Return [X, Y] of the center of cell containing provided text 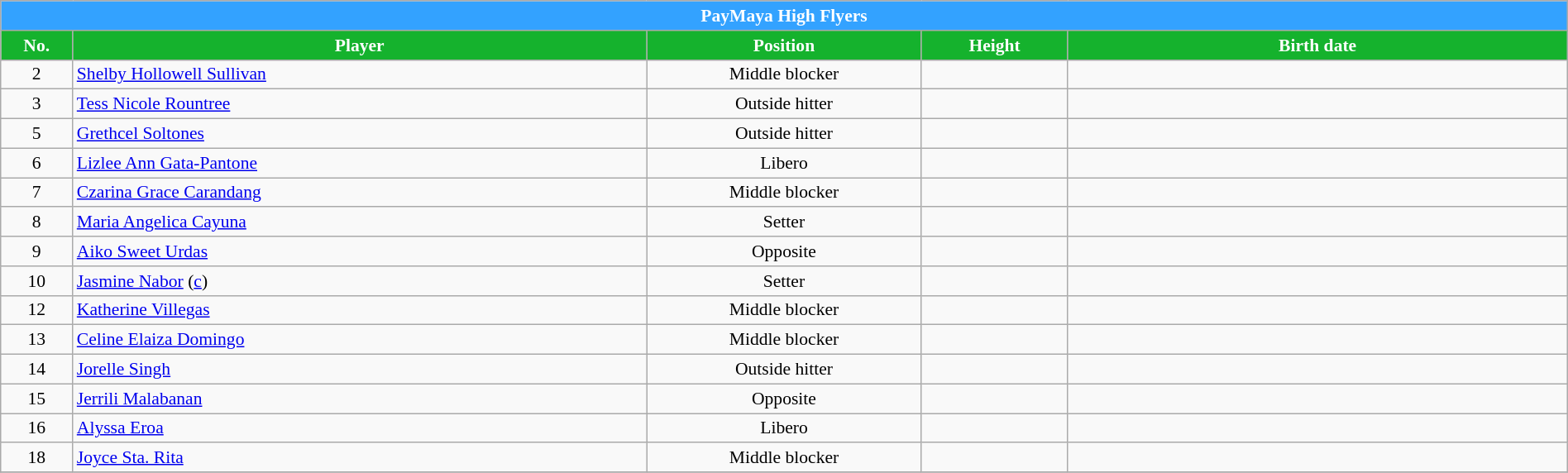
Katherine Villegas [360, 310]
9 [36, 251]
PayMaya High Flyers [784, 16]
Czarina Grace Carandang [360, 193]
Joyce Sta. Rita [360, 458]
16 [36, 428]
2 [36, 74]
12 [36, 310]
Birth date [1317, 45]
Maria Angelica Cayuna [360, 222]
Lizlee Ann Gata-Pantone [360, 163]
6 [36, 163]
15 [36, 399]
Jasmine Nabor (c) [360, 281]
10 [36, 281]
Player [360, 45]
Height [994, 45]
5 [36, 134]
3 [36, 104]
Alyssa Eroa [360, 428]
Position [784, 45]
18 [36, 458]
Jorelle Singh [360, 370]
Shelby Hollowell Sullivan [360, 74]
No. [36, 45]
Grethcel Soltones [360, 134]
13 [36, 340]
Aiko Sweet Urdas [360, 251]
8 [36, 222]
14 [36, 370]
7 [36, 193]
Tess Nicole Rountree [360, 104]
Celine Elaiza Domingo [360, 340]
Jerrili Malabanan [360, 399]
